Detect which cell encompasses the target text, then output its [X, Y] center coordinate. 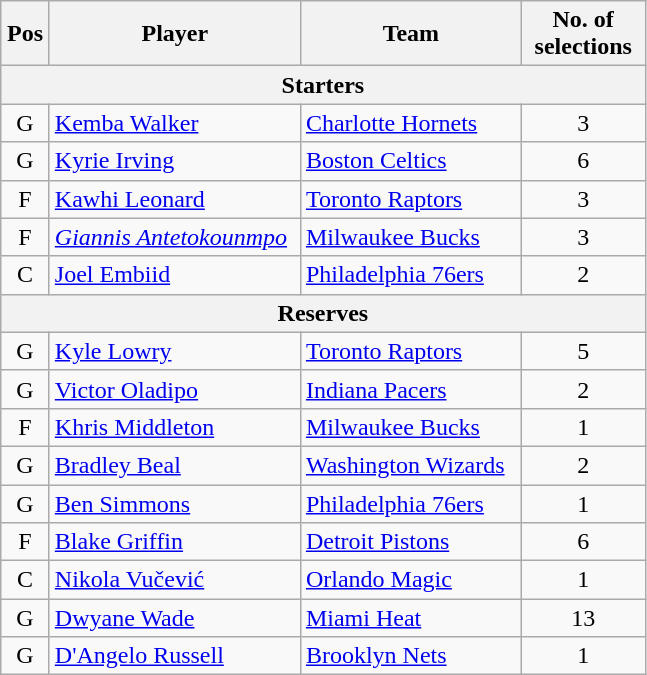
Kyrie Irving [174, 161]
Joel Embiid [174, 275]
Khris Middleton [174, 427]
Dwyane Wade [174, 618]
Player [174, 34]
Brooklyn Nets [410, 656]
Kawhi Leonard [174, 199]
Pos [26, 34]
Miami Heat [410, 618]
Bradley Beal [174, 465]
13 [583, 618]
5 [583, 351]
Charlotte Hornets [410, 123]
Nikola Vučević [174, 580]
Reserves [323, 313]
Kyle Lowry [174, 351]
Blake Griffin [174, 542]
D'Angelo Russell [174, 656]
Detroit Pistons [410, 542]
Kemba Walker [174, 123]
Giannis Antetokounmpo [174, 237]
Boston Celtics [410, 161]
Indiana Pacers [410, 389]
Ben Simmons [174, 503]
No. of selections [583, 34]
Washington Wizards [410, 465]
Orlando Magic [410, 580]
Victor Oladipo [174, 389]
Starters [323, 85]
Team [410, 34]
